Provide the (X, Y) coordinate of the cell's center where the given text is located.  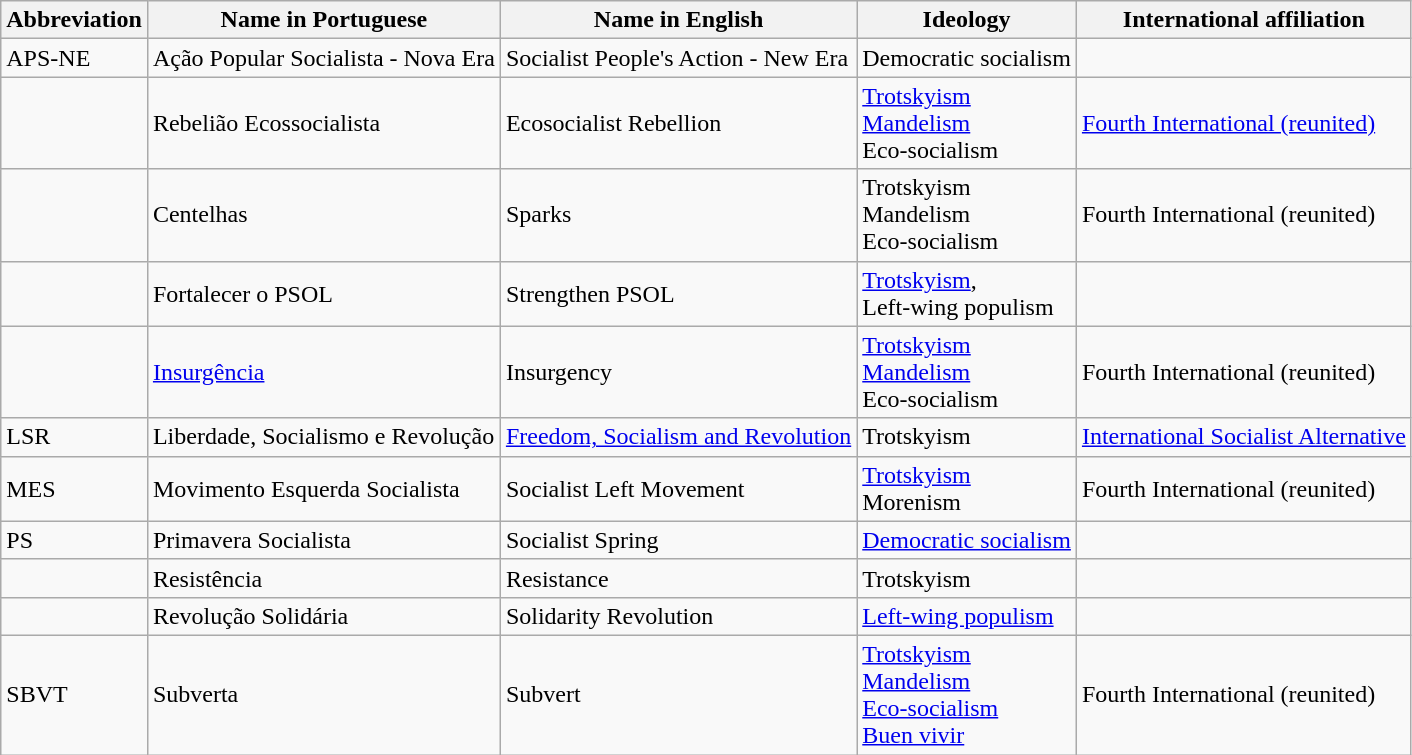
Fortalecer o PSOL (324, 294)
Subverta (324, 694)
Abbreviation (74, 20)
International affiliation (1244, 20)
TrotskyismMandelismEco-socialismBuen vivir (967, 694)
Insurgency (678, 372)
Centelhas (324, 215)
Primavera Socialista (324, 540)
Subvert (678, 694)
Sparks (678, 215)
Freedom, Socialism and Revolution (678, 437)
SBVT (74, 694)
LSR (74, 437)
Movimento Esquerda Socialista (324, 488)
Name in Portuguese (324, 20)
TrotskyismMorenism (967, 488)
International Socialist Alternative (1244, 437)
Resistência (324, 578)
Trotskyism,Left-wing populism (967, 294)
Revolução Solidária (324, 616)
Strengthen PSOL (678, 294)
Liberdade, Socialismo e Revolução (324, 437)
Ação Popular Socialista - Nova Era (324, 58)
Socialist Spring (678, 540)
Rebelião Ecossocialista (324, 123)
MES (74, 488)
PS (74, 540)
Name in English (678, 20)
Socialist Left Movement (678, 488)
Left-wing populism (967, 616)
Resistance (678, 578)
Ecosocialist Rebellion (678, 123)
Solidarity Revolution (678, 616)
Ideology (967, 20)
Socialist People's Action - New Era (678, 58)
APS-NE (74, 58)
Insurgência (324, 372)
